Output the (x, y) coordinate of the center of the cell containing the given text.  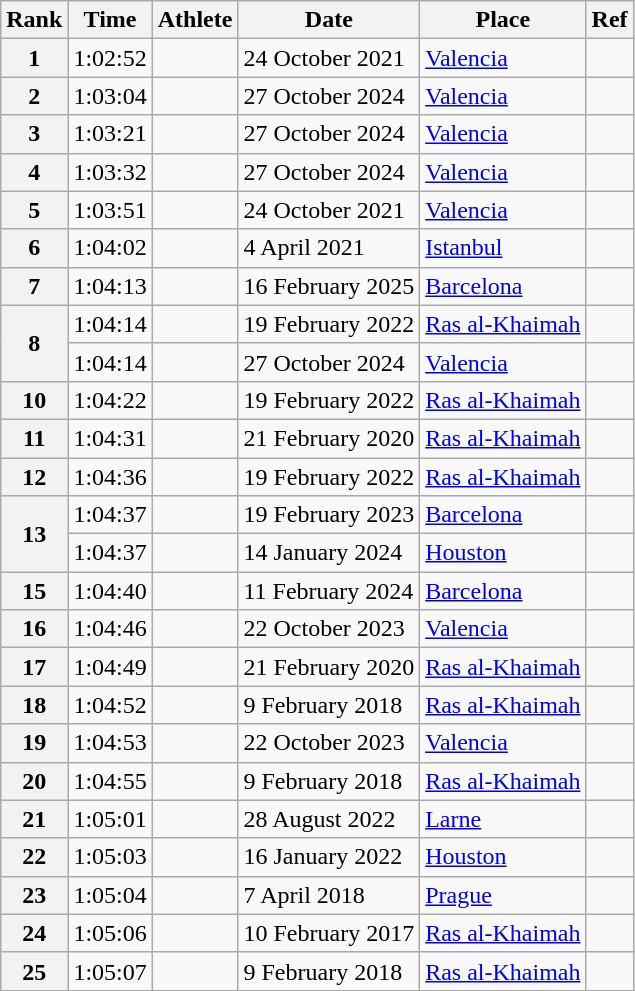
17 (34, 667)
14 January 2024 (329, 553)
1:05:04 (110, 895)
6 (34, 248)
16 February 2025 (329, 286)
1:04:52 (110, 705)
Time (110, 20)
1:04:46 (110, 629)
16 (34, 629)
8 (34, 343)
1:04:36 (110, 477)
25 (34, 971)
19 (34, 743)
1:04:13 (110, 286)
10 (34, 400)
18 (34, 705)
1:04:55 (110, 781)
13 (34, 534)
21 (34, 819)
4 April 2021 (329, 248)
24 (34, 933)
12 (34, 477)
28 August 2022 (329, 819)
4 (34, 172)
Athlete (195, 20)
1 (34, 58)
1:03:21 (110, 134)
Larne (503, 819)
1:04:53 (110, 743)
23 (34, 895)
15 (34, 591)
7 (34, 286)
1:04:02 (110, 248)
2 (34, 96)
1:04:22 (110, 400)
Prague (503, 895)
3 (34, 134)
1:03:32 (110, 172)
20 (34, 781)
22 (34, 857)
1:05:07 (110, 971)
1:05:03 (110, 857)
Date (329, 20)
11 (34, 438)
7 April 2018 (329, 895)
Place (503, 20)
Istanbul (503, 248)
1:04:40 (110, 591)
10 February 2017 (329, 933)
1:05:06 (110, 933)
5 (34, 210)
1:05:01 (110, 819)
Ref (610, 20)
19 February 2023 (329, 515)
Rank (34, 20)
1:04:31 (110, 438)
1:04:49 (110, 667)
1:03:51 (110, 210)
11 February 2024 (329, 591)
1:03:04 (110, 96)
1:02:52 (110, 58)
16 January 2022 (329, 857)
